For the text-containing cell, return its midpoint in (X, Y) coordinate format. 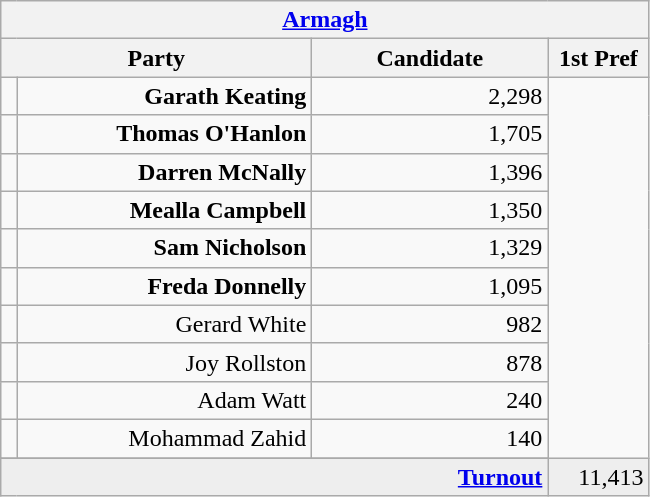
140 (430, 438)
Mealla Campbell (164, 210)
1,705 (430, 134)
Freda Donnelly (164, 286)
Adam Watt (164, 400)
Garath Keating (164, 96)
878 (430, 362)
Thomas O'Hanlon (164, 134)
1,095 (430, 286)
11,413 (598, 477)
Mohammad Zahid (164, 438)
Party (156, 58)
Turnout (274, 477)
982 (430, 324)
Sam Nicholson (164, 248)
1st Pref (598, 58)
2,298 (430, 96)
240 (430, 400)
Joy Rollston (164, 362)
Armagh (325, 20)
1,329 (430, 248)
Darren McNally (164, 172)
Candidate (430, 58)
1,396 (430, 172)
Gerard White (164, 324)
1,350 (430, 210)
